Find where the given text appears and provide that cell's center as (X, Y) coordinate. 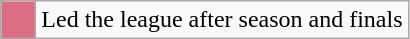
Led the league after season and finals (222, 20)
